For the text-containing cell, return its midpoint in [x, y] coordinate format. 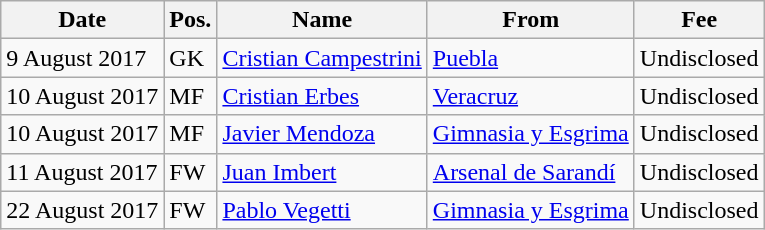
Puebla [530, 58]
Fee [699, 20]
Pos. [190, 20]
Date [82, 20]
Juan Imbert [322, 172]
Arsenal de Sarandí [530, 172]
GK [190, 58]
22 August 2017 [82, 210]
From [530, 20]
Name [322, 20]
Javier Mendoza [322, 134]
Veracruz [530, 96]
Pablo Vegetti [322, 210]
Cristian Erbes [322, 96]
11 August 2017 [82, 172]
Cristian Campestrini [322, 58]
9 August 2017 [82, 58]
